Search for the cell housing the specified text and yield its (X, Y) center coordinate. 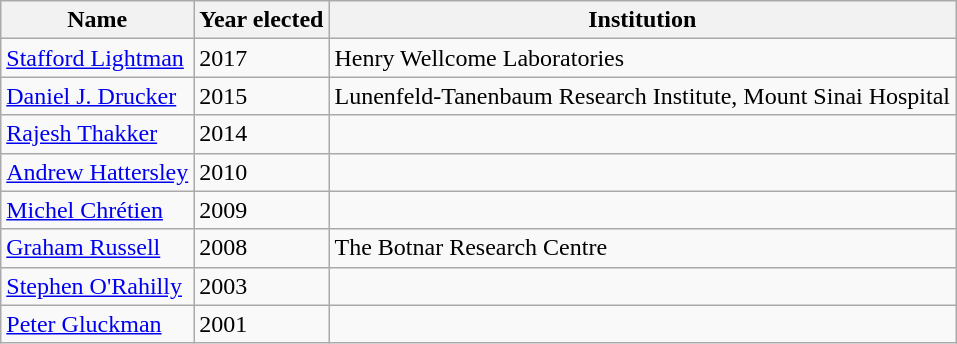
Daniel J. Drucker (98, 96)
2008 (262, 248)
2001 (262, 324)
2009 (262, 210)
Andrew Hattersley (98, 172)
Michel Chrétien (98, 210)
Henry Wellcome Laboratories (642, 58)
The Botnar Research Centre (642, 248)
2015 (262, 96)
Peter Gluckman (98, 324)
Institution (642, 20)
2003 (262, 286)
Rajesh Thakker (98, 134)
Lunenfeld-Tanenbaum Research Institute, Mount Sinai Hospital (642, 96)
2014 (262, 134)
Stephen O'Rahilly (98, 286)
2010 (262, 172)
Year elected (262, 20)
Graham Russell (98, 248)
Stafford Lightman (98, 58)
2017 (262, 58)
Name (98, 20)
